Scan for the cell matching the given text and deliver its [X, Y] coordinate at center. 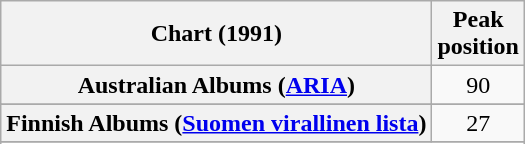
Australian Albums (ARIA) [216, 85]
Chart (1991) [216, 34]
27 [478, 123]
90 [478, 85]
Finnish Albums (Suomen virallinen lista) [216, 123]
Peakposition [478, 34]
